Pinpoint the cell where the given text exists, returning its [x, y] midpoint coordinate. 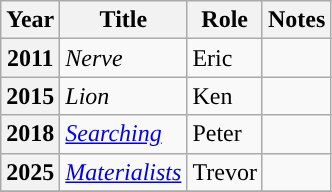
Nerve [124, 58]
Eric [225, 58]
Trevor [225, 172]
Notes [296, 20]
2015 [30, 96]
2025 [30, 172]
2011 [30, 58]
Year [30, 20]
Title [124, 20]
2018 [30, 134]
Ken [225, 96]
Materialists [124, 172]
Searching [124, 134]
Role [225, 20]
Peter [225, 134]
Lion [124, 96]
